Scan for the cell matching the given text and deliver its (X, Y) coordinate at center. 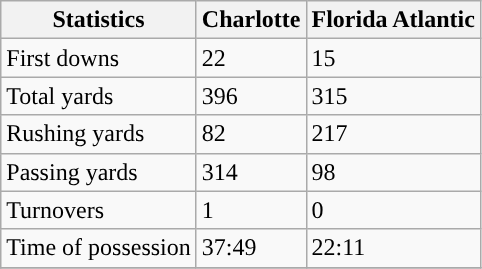
Rushing yards (99, 134)
22 (251, 58)
Total yards (99, 96)
22:11 (393, 248)
314 (251, 172)
315 (393, 96)
82 (251, 134)
37:49 (251, 248)
396 (251, 96)
1 (251, 210)
Florida Atlantic (393, 20)
0 (393, 210)
Statistics (99, 20)
First downs (99, 58)
217 (393, 134)
15 (393, 58)
Charlotte (251, 20)
Time of possession (99, 248)
Passing yards (99, 172)
98 (393, 172)
Turnovers (99, 210)
